Extract the (x, y) coordinate from the center of the cell holding the provided text.  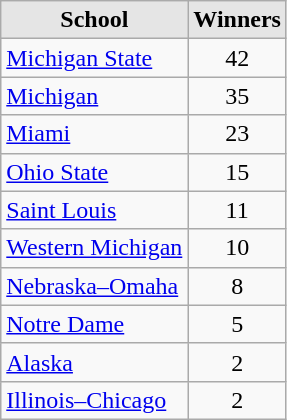
Winners (238, 20)
10 (238, 248)
Notre Dame (94, 324)
5 (238, 324)
Alaska (94, 362)
Nebraska–Omaha (94, 286)
11 (238, 210)
42 (238, 58)
35 (238, 96)
Western Michigan (94, 248)
23 (238, 134)
Saint Louis (94, 210)
8 (238, 286)
Michigan (94, 96)
Miami (94, 134)
School (94, 20)
Illinois–Chicago (94, 400)
15 (238, 172)
Ohio State (94, 172)
Michigan State (94, 58)
